Scan for the cell matching the given text and deliver its (x, y) coordinate at center. 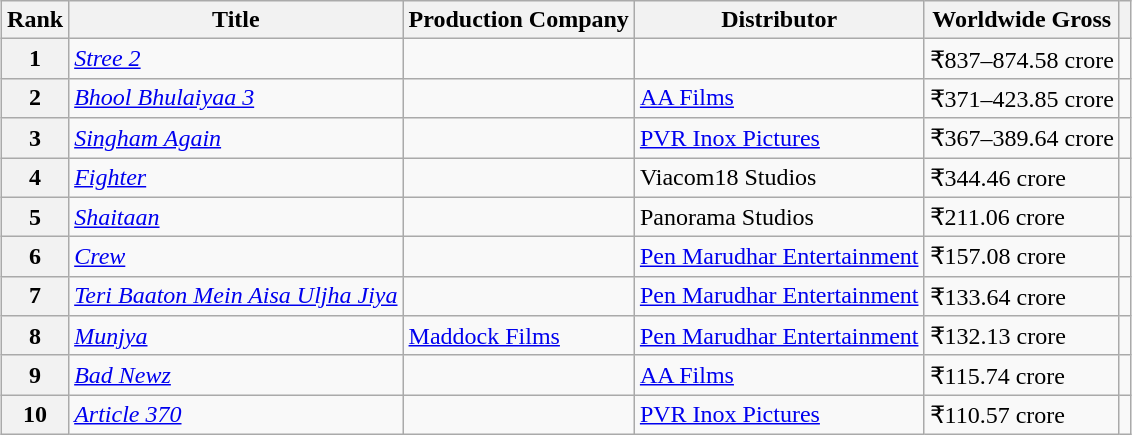
Bad Newz (236, 375)
₹371–423.85 crore (1022, 98)
Title (236, 20)
Viacom18 Studios (779, 178)
4 (36, 178)
9 (36, 375)
6 (36, 257)
₹115.74 crore (1022, 375)
8 (36, 336)
Fighter (236, 178)
3 (36, 138)
Worldwide Gross (1022, 20)
Bhool Bhulaiyaa 3 (236, 98)
Singham Again (236, 138)
2 (36, 98)
5 (36, 217)
7 (36, 296)
Rank (36, 20)
Article 370 (236, 415)
₹344.46 crore (1022, 178)
Distributor (779, 20)
₹367–389.64 crore (1022, 138)
₹110.57 crore (1022, 415)
Stree 2 (236, 59)
Crew (236, 257)
1 (36, 59)
₹837–874.58 crore (1022, 59)
Production Company (518, 20)
Munjya (236, 336)
Teri Baaton Mein Aisa Uljha Jiya (236, 296)
Panorama Studios (779, 217)
Maddock Films (518, 336)
₹211.06 crore (1022, 217)
₹157.08 crore (1022, 257)
₹132.13 crore (1022, 336)
₹133.64 crore (1022, 296)
Shaitaan (236, 217)
10 (36, 415)
